Provide the [X, Y] coordinate of the cell's center where the given text is located.  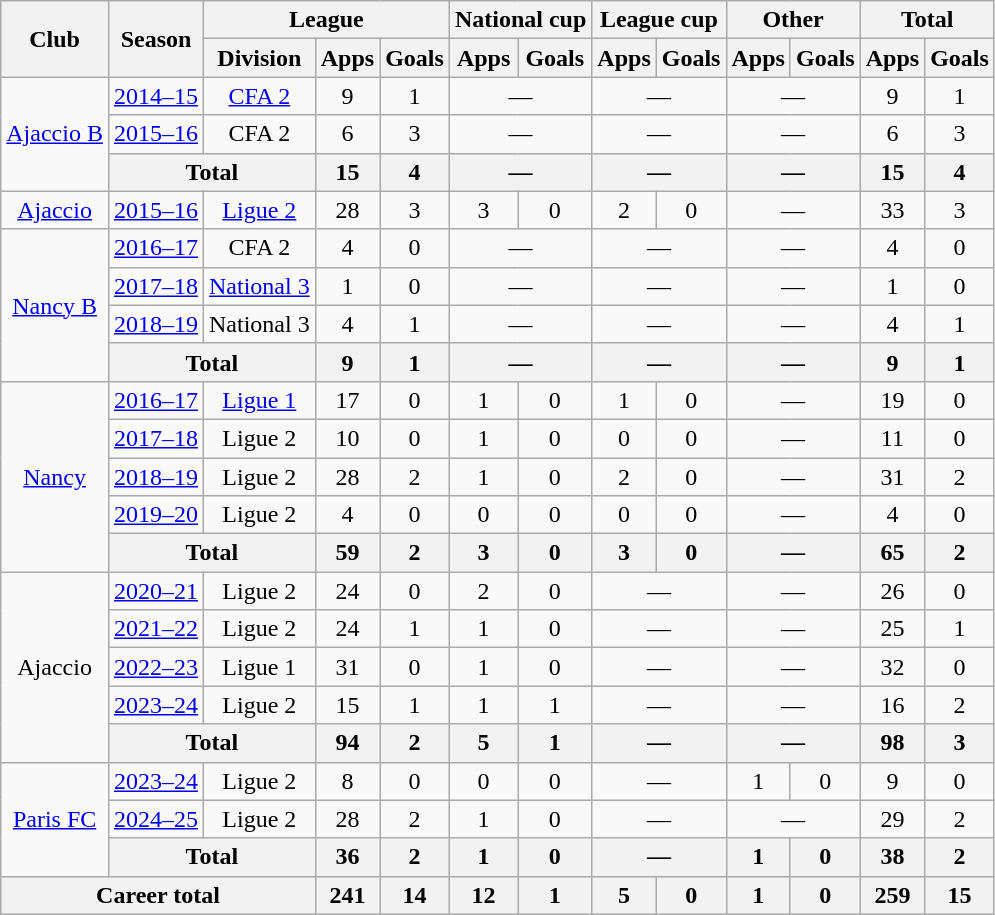
38 [892, 857]
2022–23 [156, 667]
League [327, 20]
59 [347, 553]
25 [892, 629]
2020–21 [156, 591]
League cup [659, 20]
2024–25 [156, 819]
Paris FC [55, 819]
Other [793, 20]
16 [892, 705]
Career total [158, 895]
259 [892, 895]
National cup [520, 20]
26 [892, 591]
33 [892, 210]
32 [892, 667]
241 [347, 895]
11 [892, 438]
17 [347, 400]
Club [55, 39]
2021–22 [156, 629]
98 [892, 743]
94 [347, 743]
10 [347, 438]
65 [892, 553]
Nancy [55, 476]
8 [347, 781]
29 [892, 819]
12 [483, 895]
Ajaccio B [55, 134]
14 [415, 895]
Season [156, 39]
19 [892, 400]
2019–20 [156, 515]
Division [260, 58]
Nancy B [55, 305]
36 [347, 857]
2014–15 [156, 96]
